Detect which cell encompasses the target text, then output its (x, y) center coordinate. 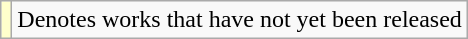
Denotes works that have not yet been released (240, 20)
